Provide the [X, Y] coordinate of the cell's center where the given text is located.  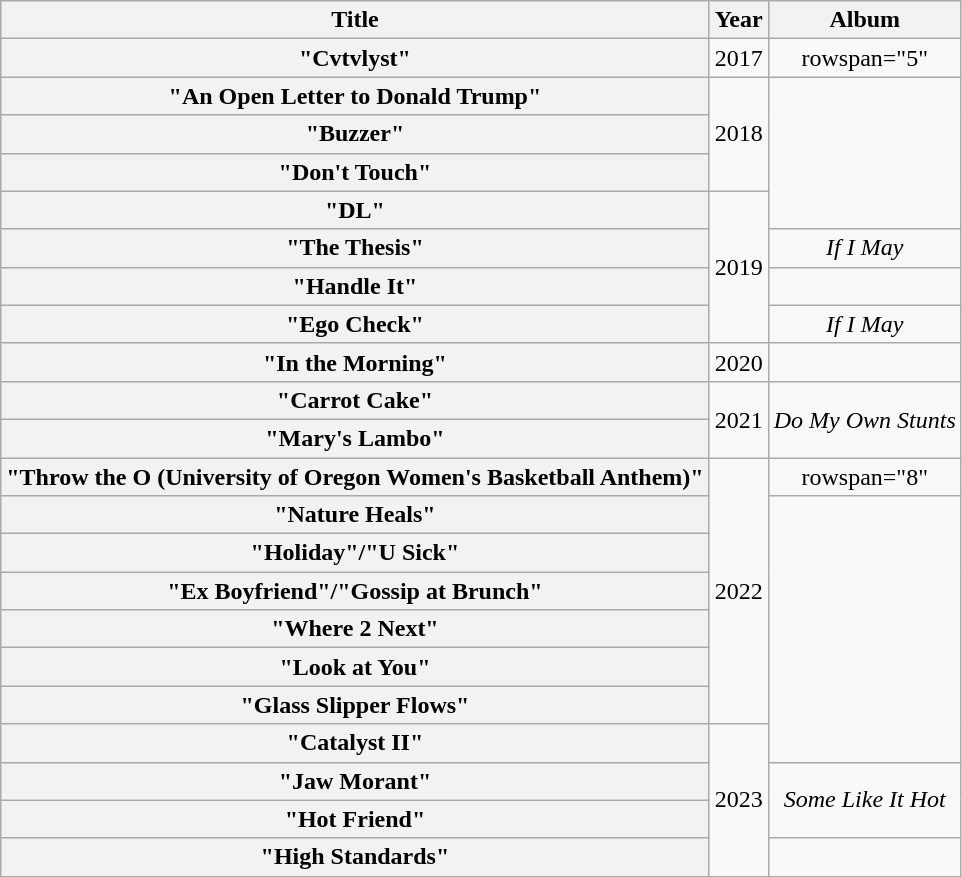
Some Like It Hot [864, 800]
2023 [738, 800]
"Hot Friend" [355, 819]
"Where 2 Next" [355, 629]
"Mary's Lambo" [355, 438]
"Look at You" [355, 667]
"The Thesis" [355, 248]
"Handle It" [355, 286]
rowspan="5" [864, 58]
"Don't Touch" [355, 172]
rowspan="8" [864, 477]
"Nature Heals" [355, 515]
Album [864, 20]
"Throw the O (University of Oregon Women's Basketball Anthem)" [355, 477]
"High Standards" [355, 857]
2022 [738, 591]
Year [738, 20]
Title [355, 20]
"An Open Letter to Donald Trump" [355, 96]
"Holiday"/"U Sick" [355, 553]
"Glass Slipper Flows" [355, 705]
2021 [738, 419]
"Catalyst II" [355, 743]
Do My Own Stunts [864, 419]
"Cvtvlyst" [355, 58]
2019 [738, 267]
"Carrot Cake" [355, 400]
"Ego Check" [355, 324]
"Ex Boyfriend"/"Gossip at Brunch" [355, 591]
"Jaw Morant" [355, 781]
"DL" [355, 210]
2017 [738, 58]
2018 [738, 134]
"In the Morning" [355, 362]
"Buzzer" [355, 134]
2020 [738, 362]
